Locate the cell with the specified text and output its [X, Y] center coordinate. 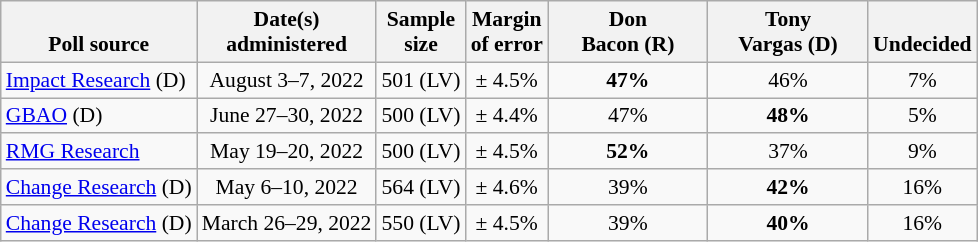
Marginof error [507, 32]
TonyVargas (D) [788, 32]
Poll source [99, 32]
RMG Research [99, 152]
42% [788, 187]
Impact Research (D) [99, 80]
August 3–7, 2022 [287, 80]
40% [788, 223]
May 19–20, 2022 [287, 152]
52% [628, 152]
Samplesize [420, 32]
Undecided [922, 32]
550 (LV) [420, 223]
± 4.4% [507, 116]
May 6–10, 2022 [287, 187]
564 (LV) [420, 187]
37% [788, 152]
5% [922, 116]
March 26–29, 2022 [287, 223]
± 4.6% [507, 187]
7% [922, 80]
501 (LV) [420, 80]
DonBacon (R) [628, 32]
June 27–30, 2022 [287, 116]
9% [922, 152]
48% [788, 116]
Date(s)administered [287, 32]
GBAO (D) [99, 116]
46% [788, 80]
